Detect which cell encompasses the target text, then output its [X, Y] center coordinate. 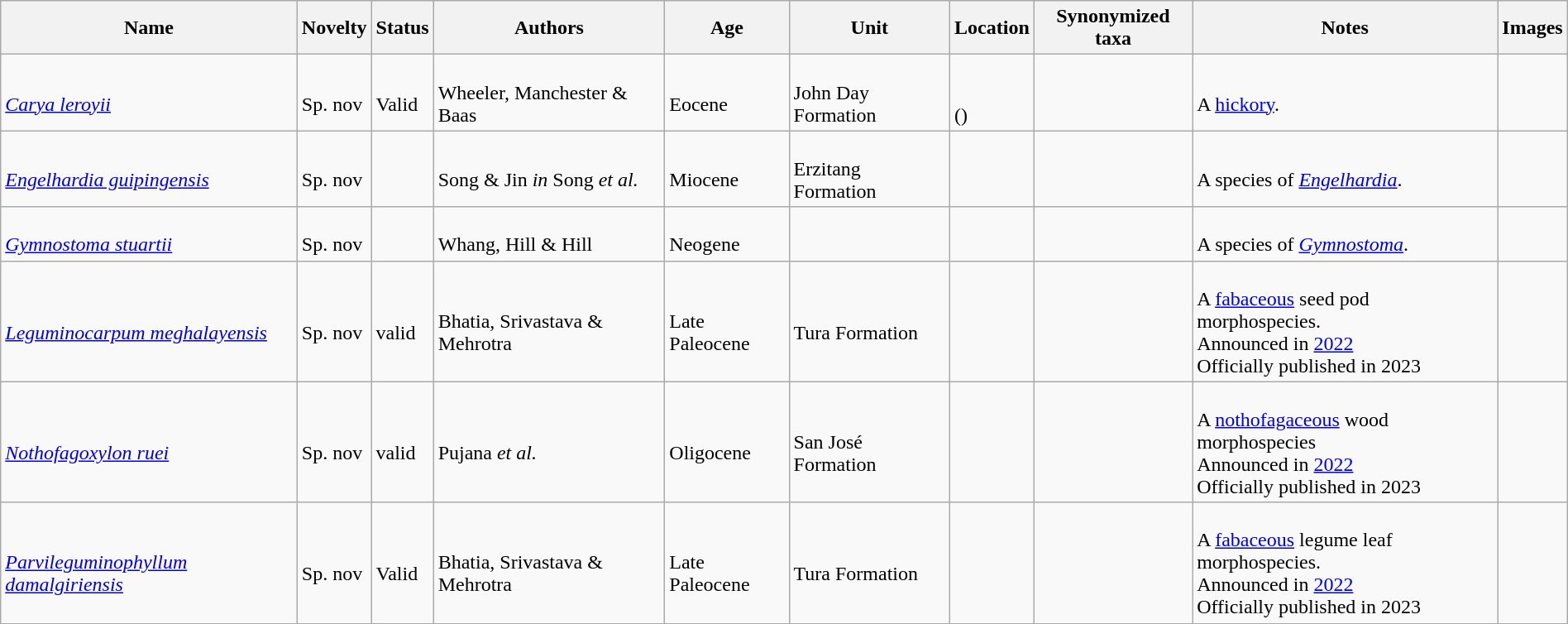
() [992, 93]
Age [727, 28]
Unit [870, 28]
Song & Jin in Song et al. [549, 169]
A species of Gymnostoma. [1345, 233]
Gymnostoma stuartii [149, 233]
San José Formation [870, 442]
A hickory. [1345, 93]
Images [1532, 28]
Status [402, 28]
John Day Formation [870, 93]
Synonymized taxa [1113, 28]
Parvileguminophyllum damalgiriensis [149, 563]
Wheeler, Manchester & Baas [549, 93]
Miocene [727, 169]
Leguminocarpum meghalayensis [149, 321]
A fabaceous legume leaf morphospecies. Announced in 2022Officially published in 2023 [1345, 563]
A species of Engelhardia. [1345, 169]
Pujana et al. [549, 442]
Novelty [334, 28]
Carya leroyii [149, 93]
Notes [1345, 28]
Erzitang Formation [870, 169]
A nothofagaceous wood morphospeciesAnnounced in 2022Officially published in 2023 [1345, 442]
Eocene [727, 93]
Neogene [727, 233]
Location [992, 28]
Oligocene [727, 442]
Whang, Hill & Hill [549, 233]
Nothofagoxylon ruei [149, 442]
Engelhardia guipingensis [149, 169]
A fabaceous seed pod morphospecies. Announced in 2022Officially published in 2023 [1345, 321]
Name [149, 28]
Authors [549, 28]
